Find where the given text appears and provide that cell's center as (x, y) coordinate. 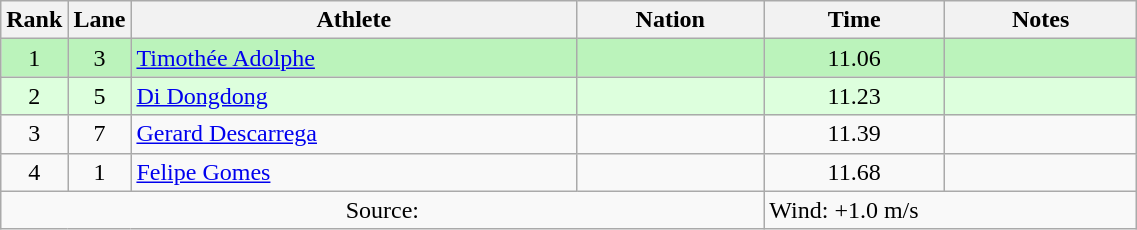
11.23 (854, 96)
Source: (382, 210)
Timothée Adolphe (354, 58)
Wind: +1.0 m/s (950, 210)
11.39 (854, 134)
2 (34, 96)
Time (854, 20)
11.68 (854, 172)
Di Dongdong (354, 96)
Lane (100, 20)
Athlete (354, 20)
11.06 (854, 58)
4 (34, 172)
Notes (1040, 20)
Felipe Gomes (354, 172)
7 (100, 134)
Nation (670, 20)
Rank (34, 20)
5 (100, 96)
Gerard Descarrega (354, 134)
